Capture the cell that displays the provided text and extract its [x, y] central coordinate. 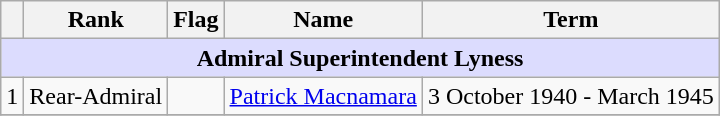
Rear-Admiral [96, 96]
3 October 1940 - March 1945 [570, 96]
Name [323, 20]
Term [570, 20]
Patrick Macnamara [323, 96]
Admiral Superintendent Lyness [360, 58]
1 [12, 96]
Flag [196, 20]
Rank [96, 20]
